Output the (X, Y) coordinate of the center of the cell containing the given text.  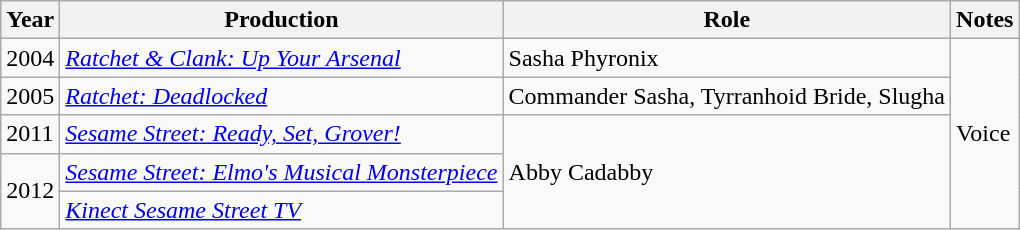
2012 (30, 191)
Abby Cadabby (727, 172)
Notes (985, 20)
Sesame Street: Elmo's Musical Monsterpiece (282, 172)
Sasha Phyronix (727, 58)
Voice (985, 134)
Ratchet: Deadlocked (282, 96)
Year (30, 20)
Kinect Sesame Street TV (282, 210)
2005 (30, 96)
Commander Sasha, Tyrranhoid Bride, Slugha (727, 96)
Production (282, 20)
2004 (30, 58)
2011 (30, 134)
Sesame Street: Ready, Set, Grover! (282, 134)
Ratchet & Clank: Up Your Arsenal (282, 58)
Role (727, 20)
